Determine the [x, y] coordinate at the center of the cell enclosing the given text.  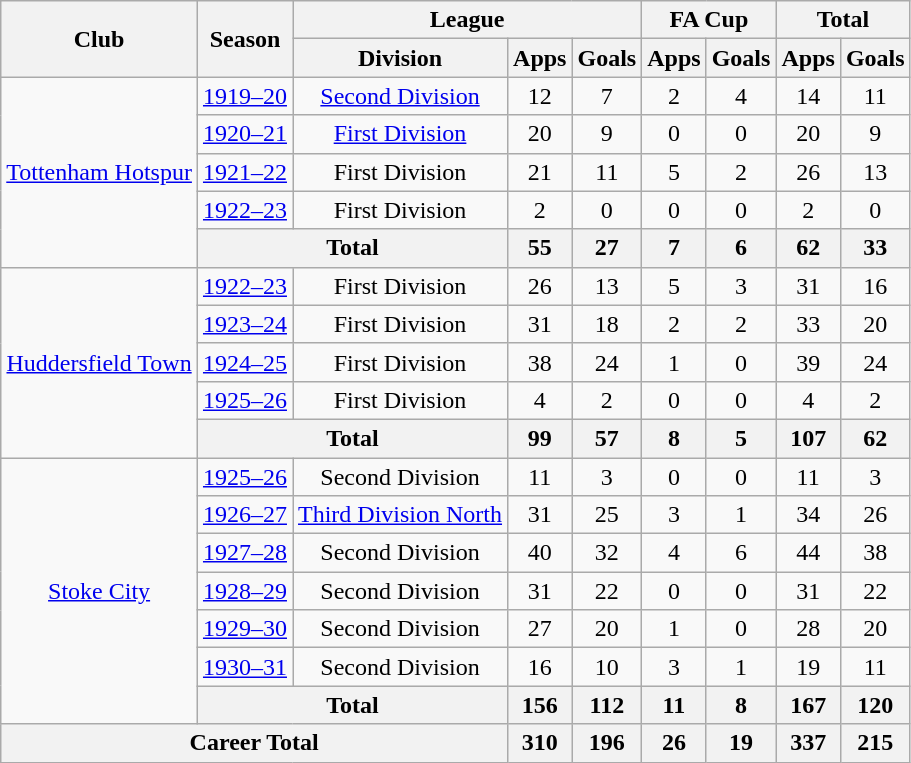
39 [808, 362]
League [466, 20]
Season [244, 39]
FA Cup [709, 20]
1920–21 [244, 134]
1921–22 [244, 172]
Stoke City [100, 591]
14 [808, 96]
1923–24 [244, 324]
57 [607, 438]
1926–27 [244, 515]
337 [808, 743]
34 [808, 515]
196 [607, 743]
120 [875, 705]
156 [540, 705]
112 [607, 705]
Third Division North [400, 515]
25 [607, 515]
55 [540, 248]
Club [100, 39]
1930–31 [244, 667]
40 [540, 553]
10 [607, 667]
Huddersfield Town [100, 362]
Tottenham Hotspur [100, 172]
1928–29 [244, 591]
32 [607, 553]
1927–28 [244, 553]
44 [808, 553]
1929–30 [244, 629]
107 [808, 438]
21 [540, 172]
215 [875, 743]
310 [540, 743]
Career Total [254, 743]
99 [540, 438]
1924–25 [244, 362]
18 [607, 324]
1919–20 [244, 96]
28 [808, 629]
Division [400, 58]
167 [808, 705]
12 [540, 96]
